Scan for the cell matching the given text and deliver its (X, Y) coordinate at center. 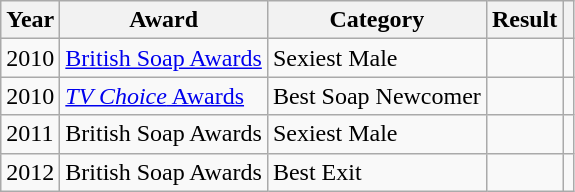
Best Soap Newcomer (376, 96)
Year (30, 20)
2011 (30, 134)
2012 (30, 172)
Result (524, 20)
TV Choice Awards (164, 96)
Best Exit (376, 172)
Category (376, 20)
Award (164, 20)
